From the cell containing the given text, extract its center point as (X, Y) coordinate. 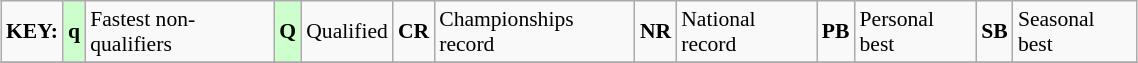
CR (414, 32)
NR (656, 32)
q (74, 32)
Q (288, 32)
KEY: (32, 32)
SB (994, 32)
National record (746, 32)
Championships record (534, 32)
PB (836, 32)
Qualified (347, 32)
Seasonal best (1075, 32)
Fastest non-qualifiers (180, 32)
Personal best (916, 32)
